Provide the [X, Y] coordinate of the cell's center where the given text is located.  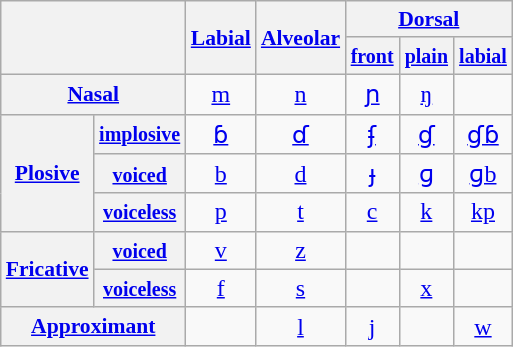
p [221, 212]
k [426, 212]
Labial [221, 38]
x [426, 288]
f [221, 288]
ɠɓ [484, 134]
c [372, 212]
ɡb [484, 174]
v [221, 250]
Approximant [94, 326]
m [221, 94]
Plosive [48, 172]
Dorsal [428, 19]
implosive [140, 134]
ɟ [372, 174]
ŋ [426, 94]
Fricative [48, 269]
ɠ [426, 134]
z [300, 250]
s [300, 288]
n [300, 94]
plain [426, 55]
ɓ [221, 134]
kp [484, 212]
labial [484, 55]
l [300, 326]
w [484, 326]
ɡ [426, 174]
b [221, 174]
t [300, 212]
j [372, 326]
ɲ [372, 94]
ɗ [300, 134]
d [300, 174]
Nasal [94, 94]
Alveolar [300, 38]
ʄ [372, 134]
front [372, 55]
